Return [x, y] of the center of cell containing provided text 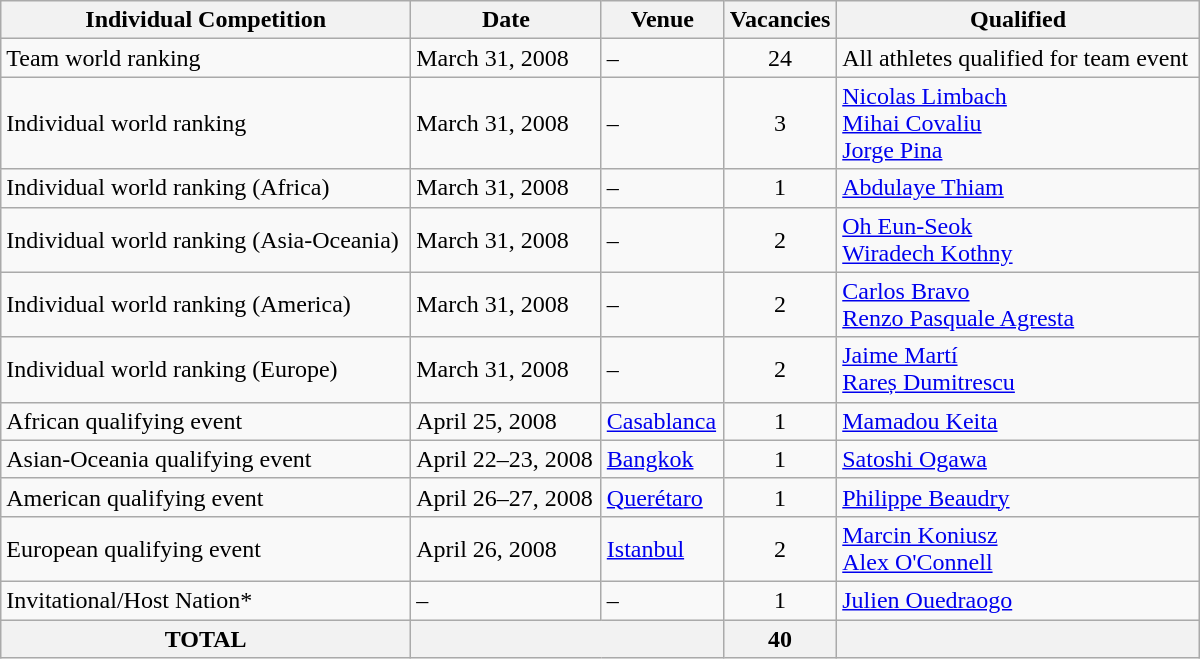
Marcin Koniusz Alex O'Connell [1018, 548]
Individual world ranking [206, 123]
European qualifying event [206, 548]
Vacancies [780, 20]
Venue [662, 20]
April 26, 2008 [506, 548]
Individual Competition [206, 20]
Individual world ranking (Africa) [206, 188]
African qualifying event [206, 421]
All athletes qualified for team event [1018, 58]
Abdulaye Thiam [1018, 188]
Asian-Oceania qualifying event [206, 459]
TOTAL [206, 639]
24 [780, 58]
Casablanca [662, 421]
Julien Ouedraogo [1018, 600]
Carlos Bravo Renzo Pasquale Agresta [1018, 304]
Mamadou Keita [1018, 421]
Nicolas Limbach Mihai Covaliu Jorge Pina [1018, 123]
Oh Eun-Seok Wiradech Kothny [1018, 240]
40 [780, 639]
Date [506, 20]
April 26–27, 2008 [506, 497]
Jaime Martí Rareș Dumitrescu [1018, 370]
American qualifying event [206, 497]
April 22–23, 2008 [506, 459]
Individual world ranking (Europe) [206, 370]
Querétaro [662, 497]
Istanbul [662, 548]
Team world ranking [206, 58]
Invitational/Host Nation* [206, 600]
April 25, 2008 [506, 421]
Individual world ranking (Asia-Oceania) [206, 240]
Satoshi Ogawa [1018, 459]
Qualified [1018, 20]
Individual world ranking (America) [206, 304]
Bangkok [662, 459]
3 [780, 123]
Philippe Beaudry [1018, 497]
